Output the (x, y) coordinate of the center of the cell containing the given text.  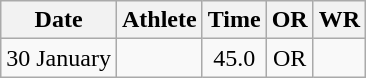
WR (339, 20)
Athlete (159, 20)
45.0 (234, 58)
Date (59, 20)
30 January (59, 58)
Time (234, 20)
